Provide the [X, Y] coordinate of the cell's center where the given text is located.  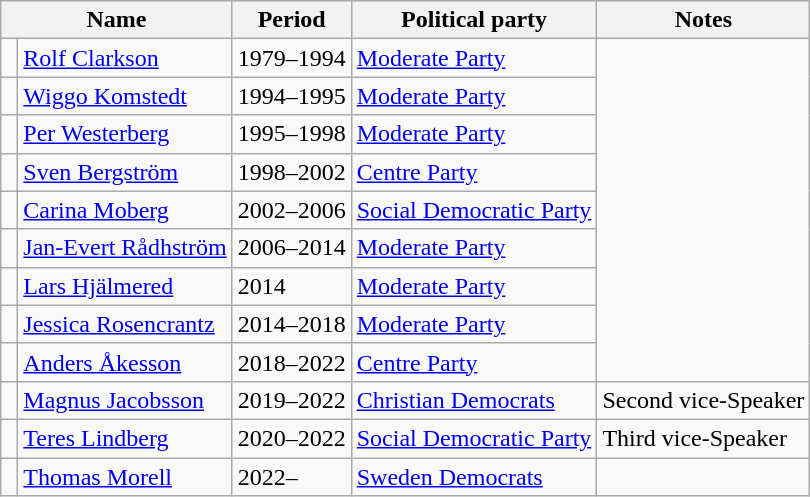
Teres Lindberg [125, 438]
2019–2022 [292, 400]
Second vice-Speaker [704, 400]
Sven Bergström [125, 172]
Period [292, 20]
2022– [292, 477]
Third vice-Speaker [704, 438]
Per Westerberg [125, 134]
Jan-Evert Rådhström [125, 248]
1995–1998 [292, 134]
2014–2018 [292, 324]
Anders Åkesson [125, 362]
Lars Hjälmered [125, 286]
2014 [292, 286]
2002–2006 [292, 210]
Notes [704, 20]
Magnus Jacobsson [125, 400]
1998–2002 [292, 172]
Name [116, 20]
Rolf Clarkson [125, 58]
1994–1995 [292, 96]
Thomas Morell [125, 477]
Carina Moberg [125, 210]
2006–2014 [292, 248]
Sweden Democrats [474, 477]
Jessica Rosencrantz [125, 324]
2018–2022 [292, 362]
Christian Democrats [474, 400]
Political party [474, 20]
Wiggo Komstedt [125, 96]
1979–1994 [292, 58]
2020–2022 [292, 438]
